Capture the cell that displays the provided text and extract its [x, y] central coordinate. 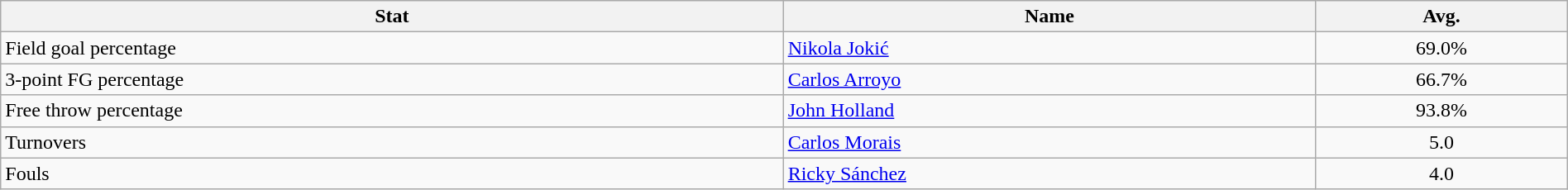
Carlos Arroyo [1049, 79]
5.0 [1442, 142]
3-point FG percentage [392, 79]
93.8% [1442, 111]
69.0% [1442, 48]
Name [1049, 17]
66.7% [1442, 79]
Fouls [392, 173]
Carlos Morais [1049, 142]
Avg. [1442, 17]
Nikola Jokić [1049, 48]
Free throw percentage [392, 111]
John Holland [1049, 111]
Ricky Sánchez [1049, 173]
Turnovers [392, 142]
Stat [392, 17]
4.0 [1442, 173]
Field goal percentage [392, 48]
